Pinpoint the cell where the given text exists, returning its (X, Y) midpoint coordinate. 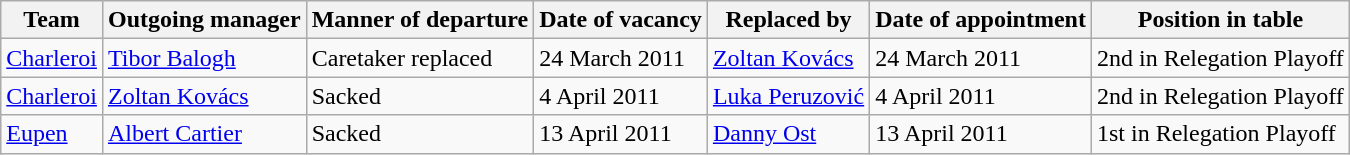
Eupen (52, 134)
Caretaker replaced (420, 58)
1st in Relegation Playoff (1220, 134)
Outgoing manager (204, 20)
Date of appointment (981, 20)
Tibor Balogh (204, 58)
Date of vacancy (621, 20)
Albert Cartier (204, 134)
Luka Peruzović (788, 96)
Team (52, 20)
Position in table (1220, 20)
Replaced by (788, 20)
Danny Ost (788, 134)
Manner of departure (420, 20)
